Determine the (x, y) coordinate at the center of the cell enclosing the given text.  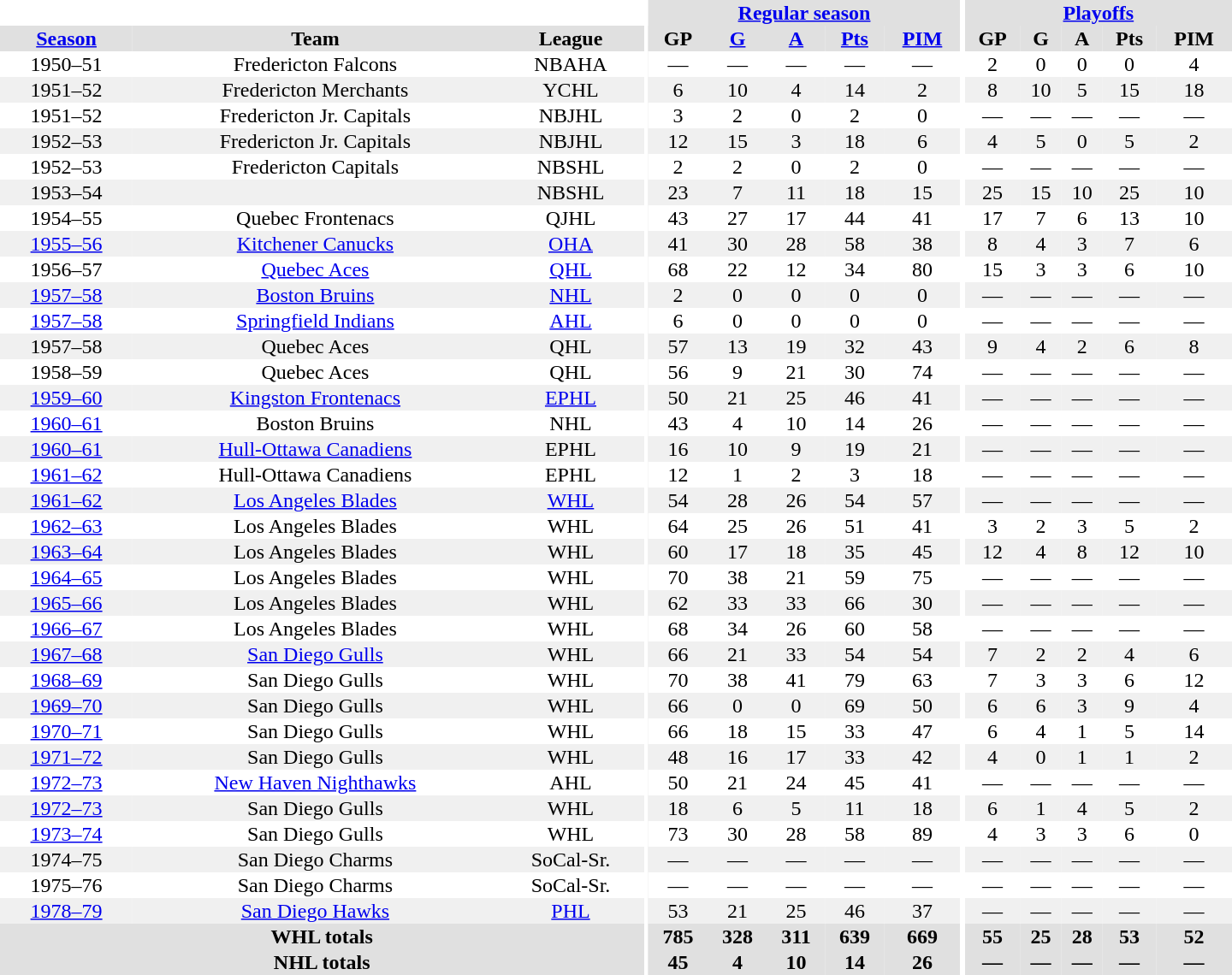
Fredericton Merchants (315, 90)
51 (855, 526)
24 (796, 783)
1950–51 (67, 64)
Kitchener Canucks (315, 244)
23 (678, 192)
311 (796, 937)
44 (855, 218)
1958–59 (67, 372)
1969–70 (67, 706)
22 (737, 269)
73 (678, 834)
42 (922, 757)
1955–56 (67, 244)
New Haven Nighthawks (315, 783)
56 (678, 372)
Springfield Indians (315, 321)
79 (855, 680)
1974–75 (67, 860)
52 (1194, 937)
1963–64 (67, 552)
Kingston Frontenacs (315, 398)
NHL totals (322, 962)
639 (855, 937)
1962–63 (67, 526)
WHL totals (322, 937)
PHL (572, 911)
1978–79 (67, 911)
69 (855, 706)
Fredericton Capitals (315, 167)
1959–60 (67, 398)
1954–55 (67, 218)
Team (315, 38)
OHA (572, 244)
1965–66 (67, 603)
32 (855, 346)
37 (922, 911)
1956–57 (67, 269)
669 (922, 937)
Season (67, 38)
27 (737, 218)
Regular season (804, 13)
1964–65 (67, 577)
Playoffs (1099, 13)
63 (922, 680)
Quebec Frontenacs (315, 218)
1953–54 (67, 192)
QJHL (572, 218)
89 (922, 834)
1973–74 (67, 834)
80 (922, 269)
328 (737, 937)
1971–72 (67, 757)
Fredericton Falcons (315, 64)
75 (922, 577)
1968–69 (67, 680)
64 (678, 526)
35 (855, 552)
NBAHA (572, 64)
YCHL (572, 90)
1966–67 (67, 629)
League (572, 38)
1970–71 (67, 731)
62 (678, 603)
1967–68 (67, 654)
1975–76 (67, 885)
785 (678, 937)
74 (922, 372)
San Diego Hawks (315, 911)
47 (922, 731)
59 (855, 577)
48 (678, 757)
55 (992, 937)
